Detect which cell encompasses the target text, then output its (X, Y) center coordinate. 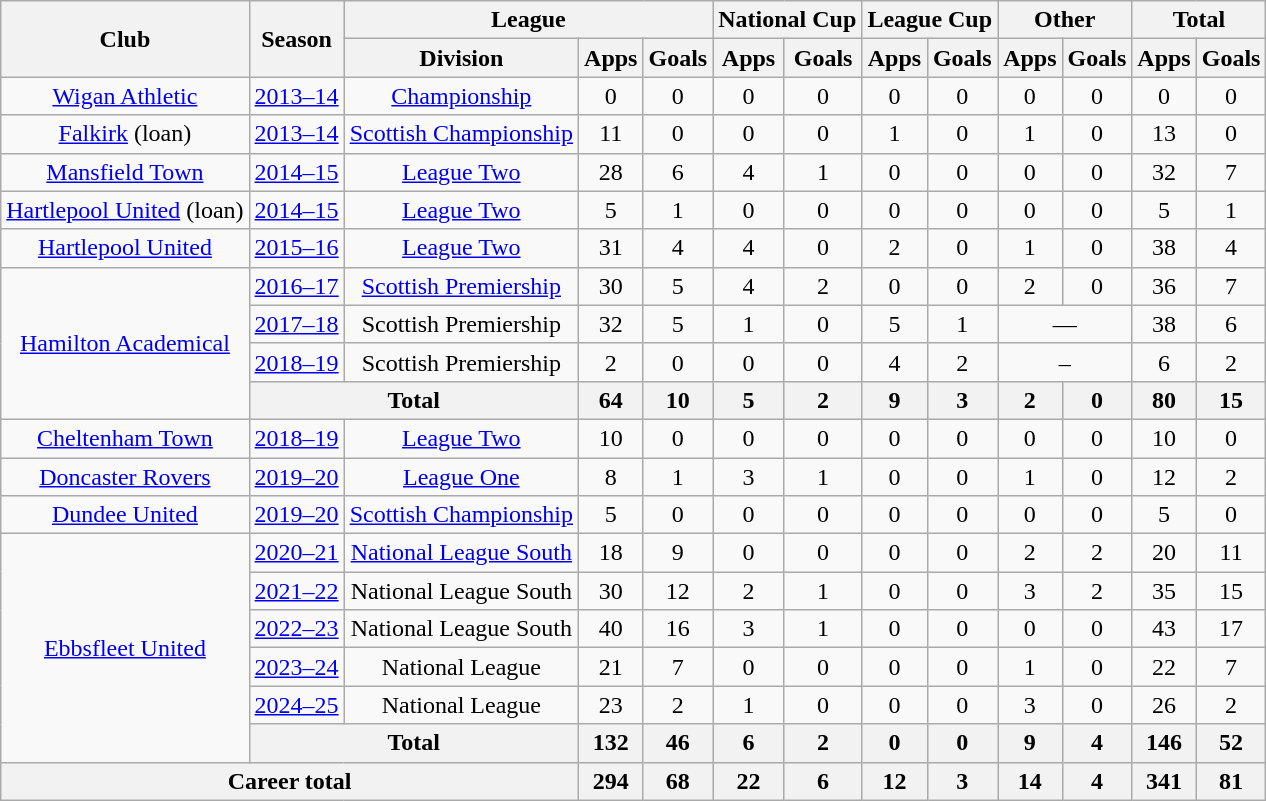
2022–23 (296, 629)
Mansfield Town (125, 172)
Hartlepool United (125, 248)
Ebbsfleet United (125, 648)
2016–17 (296, 286)
Doncaster Rovers (125, 477)
68 (678, 781)
Championship (461, 96)
Season (296, 39)
81 (1231, 781)
28 (611, 172)
52 (1231, 743)
36 (1164, 286)
40 (611, 629)
64 (611, 400)
17 (1231, 629)
31 (611, 248)
Cheltenham Town (125, 438)
2020–21 (296, 553)
146 (1164, 743)
2023–24 (296, 667)
Dundee United (125, 515)
132 (611, 743)
Wigan Athletic (125, 96)
8 (611, 477)
20 (1164, 553)
– (1065, 362)
2017–18 (296, 324)
National Cup (788, 20)
Division (461, 58)
35 (1164, 591)
43 (1164, 629)
46 (678, 743)
Falkirk (loan) (125, 134)
14 (1030, 781)
341 (1164, 781)
294 (611, 781)
80 (1164, 400)
Career total (290, 781)
2021–22 (296, 591)
— (1065, 324)
23 (611, 705)
League (528, 20)
Hamilton Academical (125, 343)
21 (611, 667)
Club (125, 39)
2015–16 (296, 248)
League One (461, 477)
Other (1065, 20)
16 (678, 629)
26 (1164, 705)
13 (1164, 134)
18 (611, 553)
League Cup (930, 20)
Hartlepool United (loan) (125, 210)
2024–25 (296, 705)
